Search for the cell housing the specified text and yield its (X, Y) center coordinate. 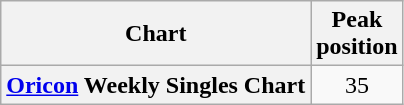
Peakposition (357, 34)
Oricon Weekly Singles Chart (156, 85)
35 (357, 85)
Chart (156, 34)
